Identify which cell holds the provided text, then report its (X, Y) central coordinate. 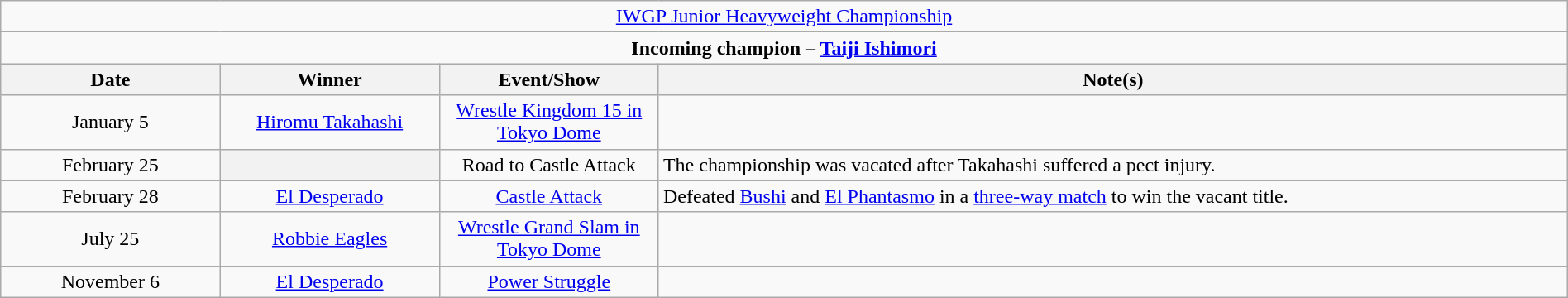
The championship was vacated after Takahashi suffered a pect injury. (1113, 165)
Robbie Eagles (329, 238)
IWGP Junior Heavyweight Championship (784, 17)
February 25 (111, 165)
November 6 (111, 281)
Wrestle Grand Slam in Tokyo Dome (549, 238)
Wrestle Kingdom 15 in Tokyo Dome (549, 123)
Incoming champion – Taiji Ishimori (784, 48)
Winner (329, 79)
Date (111, 79)
July 25 (111, 238)
Hiromu Takahashi (329, 123)
Note(s) (1113, 79)
Road to Castle Attack (549, 165)
Defeated Bushi and El Phantasmo in a three-way match to win the vacant title. (1113, 196)
Event/Show (549, 79)
Castle Attack (549, 196)
February 28 (111, 196)
January 5 (111, 123)
Power Struggle (549, 281)
